Detect which cell encompasses the target text, then output its (X, Y) center coordinate. 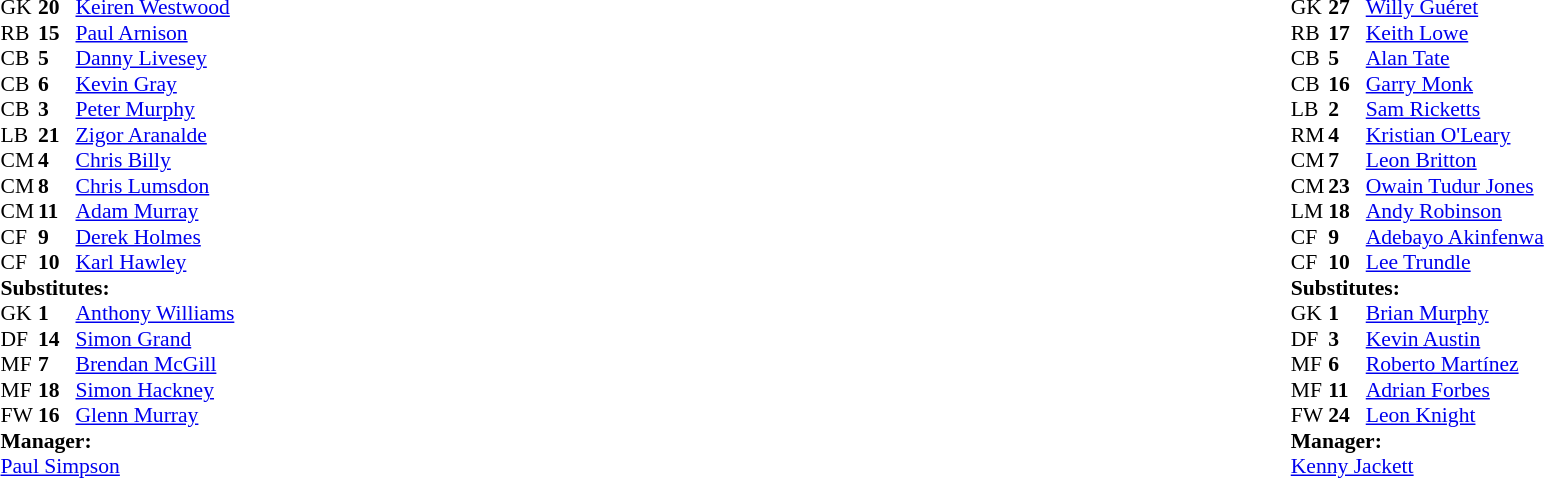
Brian Murphy (1455, 313)
Garry Monk (1455, 84)
Paul Arnison (156, 33)
RM (1310, 135)
23 (1347, 186)
Kevin Austin (1455, 339)
Kevin Gray (156, 84)
24 (1347, 415)
2 (1347, 109)
LM (1310, 211)
Leon Britton (1455, 161)
Keith Lowe (1455, 33)
Brendan McGill (156, 365)
Chris Billy (156, 161)
Glenn Murray (156, 415)
Simon Grand (156, 339)
Sam Ricketts (1455, 109)
Peter Murphy (156, 109)
15 (57, 33)
17 (1347, 33)
Karl Hawley (156, 263)
Roberto Martínez (1455, 365)
14 (57, 339)
Adam Murray (156, 211)
Danny Livesey (156, 59)
Leon Knight (1455, 415)
Anthony Williams (156, 313)
Simon Hackney (156, 390)
Zigor Aranalde (156, 135)
Chris Lumsdon (156, 186)
Lee Trundle (1455, 263)
Kristian O'Leary (1455, 135)
Adrian Forbes (1455, 390)
Andy Robinson (1455, 211)
Adebayo Akinfenwa (1455, 237)
Alan Tate (1455, 59)
8 (57, 186)
Derek Holmes (156, 237)
Owain Tudur Jones (1455, 186)
21 (57, 135)
